Detect which cell encompasses the target text, then output its [X, Y] center coordinate. 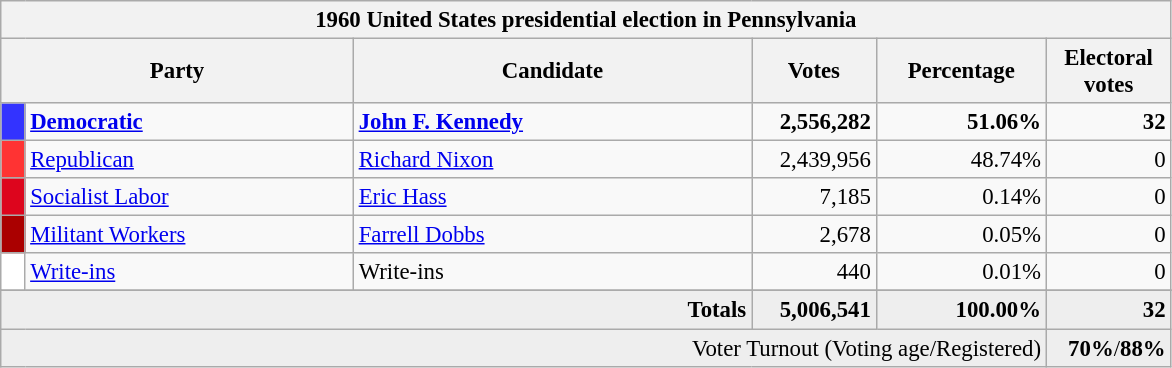
0.05% [961, 235]
100.00% [961, 310]
Farrell Dobbs [552, 235]
John F. Kennedy [552, 122]
51.06% [961, 122]
Votes [814, 72]
Militant Workers [189, 235]
440 [814, 273]
7,185 [814, 197]
Party [178, 72]
48.74% [961, 160]
Electoral votes [1108, 72]
Eric Hass [552, 197]
Candidate [552, 72]
0.14% [961, 197]
2,556,282 [814, 122]
5,006,541 [814, 310]
Socialist Labor [189, 197]
1960 United States presidential election in Pennsylvania [586, 20]
Richard Nixon [552, 160]
70%/88% [1108, 348]
Totals [376, 310]
0.01% [961, 273]
2,678 [814, 235]
Percentage [961, 72]
Republican [189, 160]
Voter Turnout (Voting age/Registered) [524, 348]
Democratic [189, 122]
2,439,956 [814, 160]
